Identify which cell holds the provided text, then report its [X, Y] central coordinate. 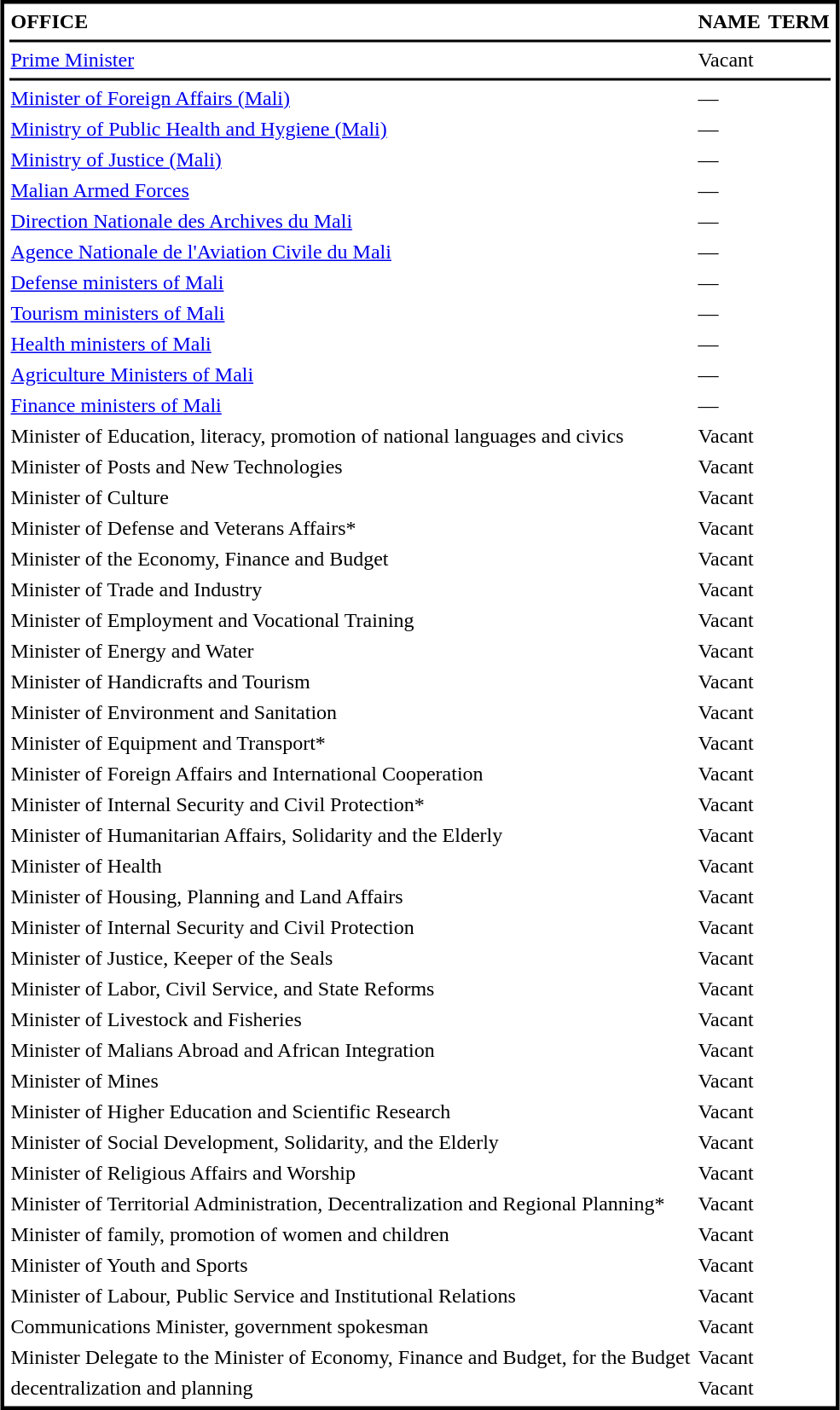
Finance ministers of Mali [350, 405]
Communications Minister, government spokesman [350, 1326]
Health ministers of Mali [350, 344]
TERM [798, 21]
NAME [729, 21]
Minister of Youth and Sports [350, 1265]
Minister of Territorial Administration, Decentralization and Regional Planning* [350, 1204]
Minister of Internal Security and Civil Protection [350, 927]
OFFICE [350, 21]
Defense ministers of Mali [350, 282]
Direction Nationale des Archives du Mali [350, 221]
Minister of Labour, Public Service and Institutional Relations [350, 1296]
Minister Delegate to the Minister of Economy, Finance and Budget, for the Budget [350, 1357]
Minister of Education, literacy, promotion of national languages and civics [350, 436]
Minister of Humanitarian Affairs, Solidarity and the Elderly [350, 835]
Minister of Labor, Civil Service, and State Reforms [350, 989]
Minister of Handicrafts and Tourism [350, 682]
Minister of Foreign Affairs (Mali) [350, 98]
Minister of Health [350, 866]
Minister of Higher Education and Scientific Research [350, 1111]
Minister of Housing, Planning and Land Affairs [350, 896]
Minister of Foreign Affairs and International Cooperation [350, 774]
Minister of Internal Security and Civil Protection* [350, 804]
Minister of Defense and Veterans Affairs* [350, 528]
Ministry of Justice (Mali) [350, 160]
Minister of Equipment and Transport* [350, 743]
Minister of Culture [350, 497]
Malian Armed Forces [350, 190]
Minister of Livestock and Fisheries [350, 1019]
Agriculture Ministers of Mali [350, 374]
Minister of Mines [350, 1081]
Prime Minister [350, 61]
Minister of Energy and Water [350, 651]
Minister of Employment and Vocational Training [350, 620]
Agence Nationale de l'Aviation Civile du Mali [350, 252]
Minister of Malians Abroad and African Integration [350, 1050]
Minister of Social Development, Solidarity, and the Elderly [350, 1142]
Minister of the Economy, Finance and Budget [350, 559]
Tourism ministers of Mali [350, 313]
Minister of Trade and Industry [350, 589]
Minister of Environment and Sanitation [350, 712]
Minister of Posts and New Technologies [350, 467]
decentralization and planning [350, 1388]
Ministry of Public Health and Hygiene (Mali) [350, 129]
Minister of Religious Affairs and Worship [350, 1173]
Minister of Justice, Keeper of the Seals [350, 958]
Minister of family, promotion of women and children [350, 1234]
